For the text-containing cell, return its midpoint in (x, y) coordinate format. 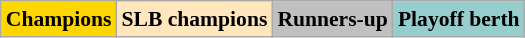
Runners-up (332, 19)
Champions (59, 19)
Playoff berth (459, 19)
SLB champions (194, 19)
